Output the [X, Y] coordinate of the center of the cell containing the given text.  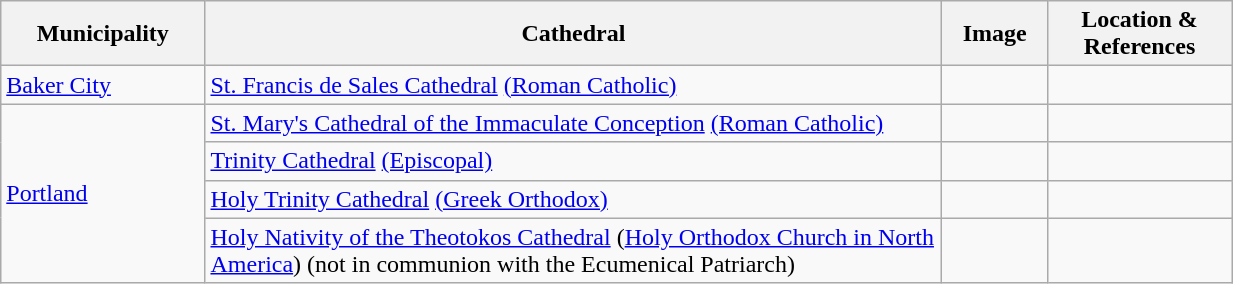
Trinity Cathedral (Episcopal) [574, 161]
Cathedral [574, 34]
Holy Trinity Cathedral (Greek Orthodox) [574, 199]
Image [995, 34]
St. Francis de Sales Cathedral (Roman Catholic) [574, 85]
Municipality [103, 34]
Location & References [1139, 34]
St. Mary's Cathedral of the Immaculate Conception (Roman Catholic) [574, 123]
Holy Nativity of the Theotokos Cathedral (Holy Orthodox Church in North America) (not in communion with the Ecumenical Patriarch) [574, 250]
Baker City [103, 85]
Portland [103, 194]
